Return the (X, Y) coordinate for the center point of the cell that contains the specified text.  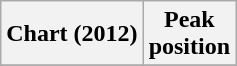
Peakposition (189, 34)
Chart (2012) (72, 34)
